Return the (x, y) coordinate for the center point of the cell that contains the specified text.  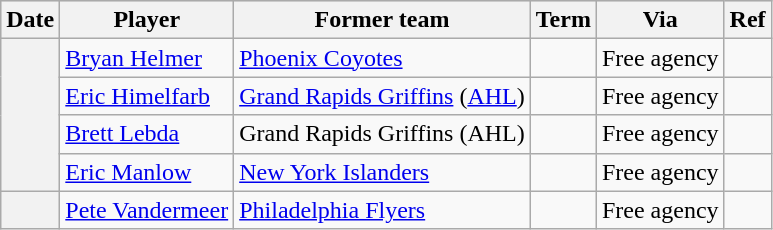
Via (660, 20)
New York Islanders (382, 172)
Date (30, 20)
Eric Manlow (147, 172)
Eric Himelfarb (147, 96)
Pete Vandermeer (147, 210)
Player (147, 20)
Term (563, 20)
Brett Lebda (147, 134)
Bryan Helmer (147, 58)
Philadelphia Flyers (382, 210)
Former team (382, 20)
Phoenix Coyotes (382, 58)
Ref (748, 20)
